Provide the [x, y] coordinate of the cell's center where the given text is located.  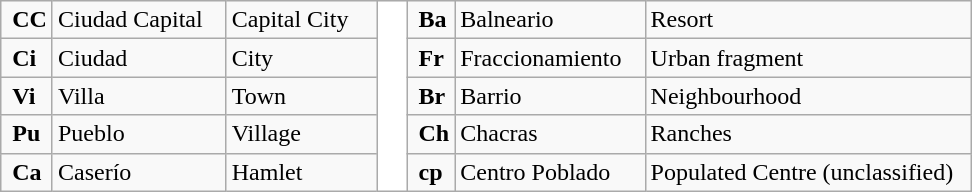
Capital City [302, 20]
Village [302, 134]
Fraccionamiento [550, 58]
Ciudad [139, 58]
Neighbourhood [808, 96]
Barrio [550, 96]
Pueblo [139, 134]
Balneario [550, 20]
CC [27, 20]
Town [302, 96]
Populated Centre (unclassified) [808, 172]
Ci [27, 58]
Resort [808, 20]
Ca [27, 172]
Ranches [808, 134]
Pu [27, 134]
Chacras [550, 134]
Ciudad Capital [139, 20]
Vi [27, 96]
Br [431, 96]
Caserío [139, 172]
Hamlet [302, 172]
cp [431, 172]
Ba [431, 20]
Villa [139, 96]
Fr [431, 58]
Ch [431, 134]
City [302, 58]
Centro Poblado [550, 172]
Urban fragment [808, 58]
